Locate the cell with the specified text and output its (X, Y) center coordinate. 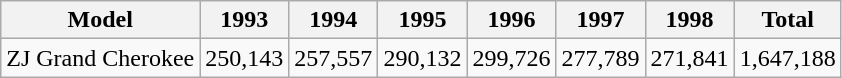
1998 (690, 20)
1993 (244, 20)
ZJ Grand Cherokee (100, 58)
Model (100, 20)
1,647,188 (788, 58)
271,841 (690, 58)
1995 (422, 20)
1994 (334, 20)
257,557 (334, 58)
299,726 (512, 58)
1997 (600, 20)
277,789 (600, 58)
290,132 (422, 58)
250,143 (244, 58)
Total (788, 20)
1996 (512, 20)
